Return (x, y) of the center of cell containing provided text 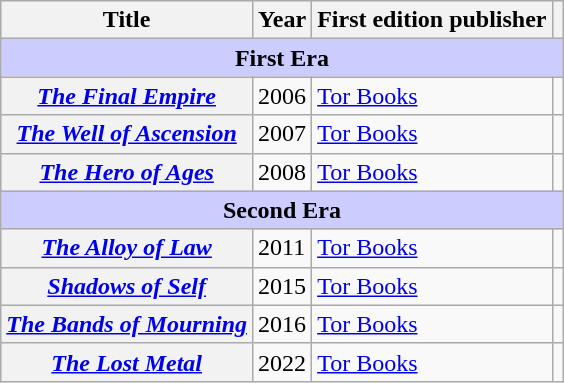
2016 (282, 324)
The Alloy of Law (127, 248)
2015 (282, 286)
2011 (282, 248)
2007 (282, 134)
2008 (282, 172)
Second Era (282, 210)
Shadows of Self (127, 286)
The Lost Metal (127, 362)
Title (127, 20)
First Era (282, 58)
The Well of Ascension (127, 134)
Year (282, 20)
The Bands of Mourning (127, 324)
The Final Empire (127, 96)
First edition publisher (432, 20)
The Hero of Ages (127, 172)
2006 (282, 96)
2022 (282, 362)
